For the text-containing cell, return its midpoint in [x, y] coordinate format. 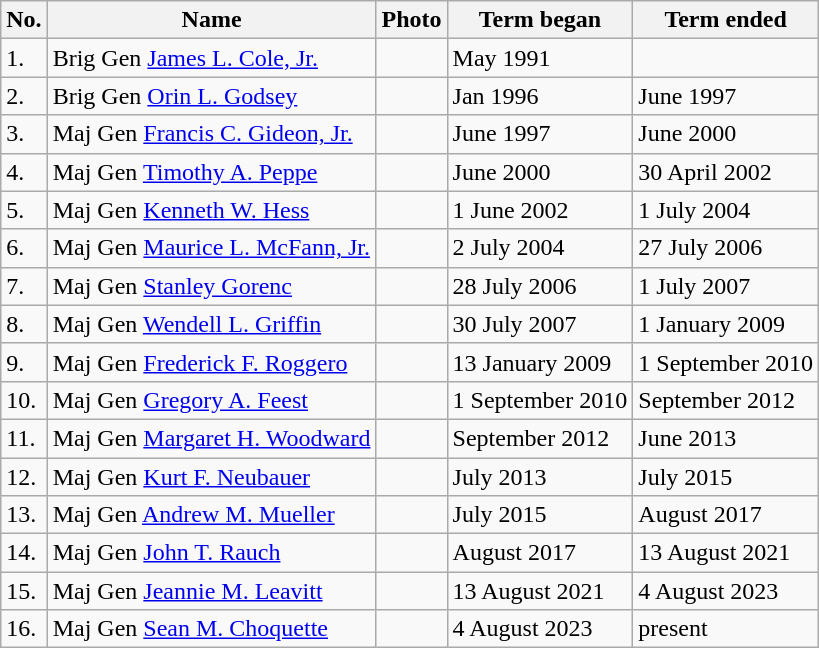
Maj Gen Kenneth W. Hess [212, 210]
Maj Gen John T. Rauch [212, 553]
June 2013 [726, 438]
Maj Gen Gregory A. Feest [212, 400]
Maj Gen Francis C. Gideon, Jr. [212, 134]
Brig Gen Orin L. Godsey [212, 96]
Jan 1996 [540, 96]
Maj Gen Margaret H. Woodward [212, 438]
14. [24, 553]
30 April 2002 [726, 172]
10. [24, 400]
12. [24, 477]
Maj Gen Jeannie M. Leavitt [212, 591]
13 January 2009 [540, 362]
No. [24, 20]
2. [24, 96]
Maj Gen Kurt F. Neubauer [212, 477]
7. [24, 286]
1. [24, 58]
Maj Gen Sean M. Choquette [212, 629]
9. [24, 362]
8. [24, 324]
Name [212, 20]
Maj Gen Timothy A. Peppe [212, 172]
Term began [540, 20]
1 June 2002 [540, 210]
present [726, 629]
1 January 2009 [726, 324]
1 July 2004 [726, 210]
3. [24, 134]
27 July 2006 [726, 248]
Maj Gen Andrew M. Mueller [212, 515]
2 July 2004 [540, 248]
6. [24, 248]
July 2013 [540, 477]
May 1991 [540, 58]
Photo [412, 20]
15. [24, 591]
16. [24, 629]
4. [24, 172]
5. [24, 210]
Brig Gen James L. Cole, Jr. [212, 58]
Maj Gen Stanley Gorenc [212, 286]
Maj Gen Wendell L. Griffin [212, 324]
30 July 2007 [540, 324]
11. [24, 438]
Maj Gen Frederick F. Roggero [212, 362]
13. [24, 515]
Maj Gen Maurice L. McFann, Jr. [212, 248]
1 July 2007 [726, 286]
28 July 2006 [540, 286]
Term ended [726, 20]
